Extract the (X, Y) coordinate from the center of the cell holding the provided text.  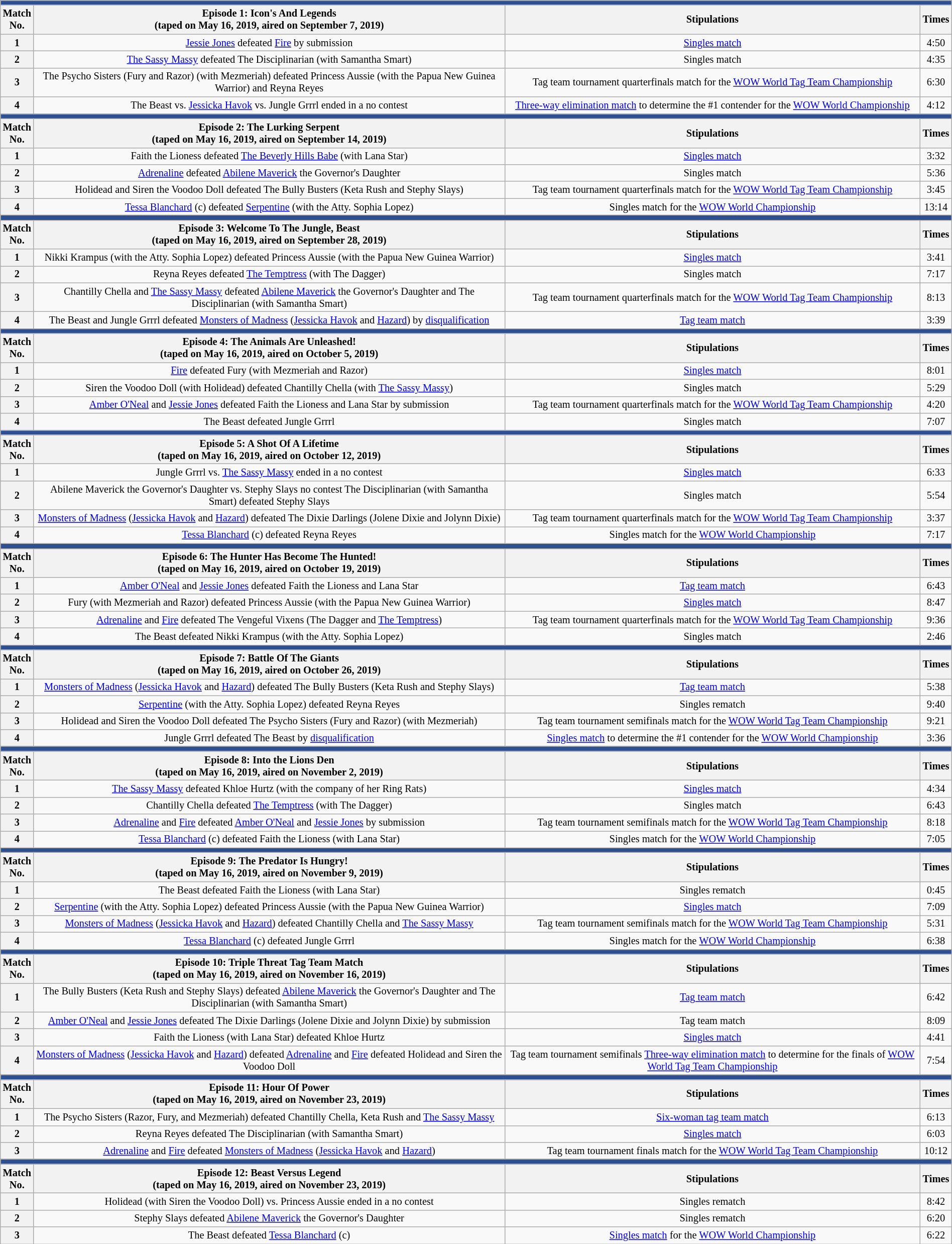
3:36 (936, 738)
Tag team tournament finals match for the WOW World Tag Team Championship (712, 1151)
Nikki Krampus (with the Atty. Sophia Lopez) defeated Princess Aussie (with the Papua New Guinea Warrior) (269, 258)
8:18 (936, 823)
4:12 (936, 105)
Adrenaline and Fire defeated The Vengeful Vixens (The Dagger and The Temptress) (269, 620)
Monsters of Madness (Jessicka Havok and Hazard) defeated Chantilly Chella and The Sassy Massy (269, 924)
5:31 (936, 924)
Faith the Lioness defeated The Beverly Hills Babe (with Lana Star) (269, 156)
3:32 (936, 156)
3:39 (936, 320)
Amber O'Neal and Jessie Jones defeated The Dixie Darlings (Jolene Dixie and Jolynn Dixie) by submission (269, 1021)
Episode 11: Hour Of Power(taped on May 16, 2019, aired on November 23, 2019) (269, 1094)
Serpentine (with the Atty. Sophia Lopez) defeated Princess Aussie (with the Papua New Guinea Warrior) (269, 907)
Episode 8: Into the Lions Den(taped on May 16, 2019, aired on November 2, 2019) (269, 766)
Episode 6: The Hunter Has Become The Hunted!(taped on May 16, 2019, aired on October 19, 2019) (269, 563)
Episode 5: A Shot Of A Lifetime(taped on May 16, 2019, aired on October 12, 2019) (269, 449)
The Psycho Sisters (Razor, Fury, and Mezmeriah) defeated Chantilly Chella, Keta Rush and The Sassy Massy (269, 1117)
Tessa Blanchard (c) defeated Serpentine (with the Atty. Sophia Lopez) (269, 207)
Episode 2: The Lurking Serpent(taped on May 16, 2019, aired on September 14, 2019) (269, 133)
Monsters of Madness (Jessicka Havok and Hazard) defeated Adrenaline and Fire defeated Holidead and Siren the Voodoo Doll (269, 1060)
Episode 7: Battle Of The Giants(taped on May 16, 2019, aired on October 26, 2019) (269, 664)
Episode 12: Beast Versus Legend(taped on May 16, 2019, aired on November 23, 2019) (269, 1179)
4:34 (936, 788)
Adrenaline and Fire defeated Amber O'Neal and Jessie Jones by submission (269, 823)
9:40 (936, 704)
4:20 (936, 405)
Holidead and Siren the Voodoo Doll defeated The Bully Busters (Keta Rush and Stephy Slays) (269, 190)
Tessa Blanchard (c) defeated Jungle Grrrl (269, 941)
Chantilly Chella and The Sassy Massy defeated Abilene Maverick the Governor's Daughter and The Disciplinarian (with Samantha Smart) (269, 297)
10:12 (936, 1151)
Singles match to determine the #1 contender for the WOW World Championship (712, 738)
7:09 (936, 907)
The Bully Busters (Keta Rush and Stephy Slays) defeated Abilene Maverick the Governor's Daughter and The Disciplinarian (with Samantha Smart) (269, 997)
Reyna Reyes defeated The Disciplinarian (with Samantha Smart) (269, 1134)
5:29 (936, 388)
3:41 (936, 258)
Adrenaline defeated Abilene Maverick the Governor's Daughter (269, 173)
The Beast defeated Nikki Krampus (with the Atty. Sophia Lopez) (269, 636)
Siren the Voodoo Doll (with Holidead) defeated Chantilly Chella (with The Sassy Massy) (269, 388)
Jessie Jones defeated Fire by submission (269, 43)
Adrenaline and Fire defeated Monsters of Madness (Jessicka Havok and Hazard) (269, 1151)
5:36 (936, 173)
7:07 (936, 421)
Episode 3: Welcome To The Jungle, Beast(taped on May 16, 2019, aired on September 28, 2019) (269, 235)
Reyna Reyes defeated The Temptress (with The Dagger) (269, 274)
Fury (with Mezmeriah and Razor) defeated Princess Aussie (with the Papua New Guinea Warrior) (269, 603)
Episode 4: The Animals Are Unleashed!(taped on May 16, 2019, aired on October 5, 2019) (269, 348)
Serpentine (with the Atty. Sophia Lopez) defeated Reyna Reyes (269, 704)
The Sassy Massy defeated Khloe Hurtz (with the company of her Ring Rats) (269, 788)
The Beast vs. Jessicka Havok vs. Jungle Grrrl ended in a no contest (269, 105)
Holidead (with Siren the Voodoo Doll) vs. Princess Aussie ended in a no contest (269, 1201)
4:35 (936, 59)
Faith the Lioness (with Lana Star) defeated Khloe Hurtz (269, 1037)
9:21 (936, 721)
8:13 (936, 297)
Stephy Slays defeated Abilene Maverick the Governor's Daughter (269, 1218)
The Beast defeated Faith the Lioness (with Lana Star) (269, 890)
6:30 (936, 82)
8:47 (936, 603)
3:45 (936, 190)
5:54 (936, 495)
Amber O'Neal and Jessie Jones defeated Faith the Lioness and Lana Star by submission (269, 405)
Monsters of Madness (Jessicka Havok and Hazard) defeated The Dixie Darlings (Jolene Dixie and Jolynn Dixie) (269, 518)
13:14 (936, 207)
Jungle Grrrl defeated The Beast by disqualification (269, 738)
Episode 9: The Predator Is Hungry!(taped on May 16, 2019, aired on November 9, 2019) (269, 867)
Amber O'Neal and Jessie Jones defeated Faith the Lioness and Lana Star (269, 586)
7:05 (936, 839)
6:03 (936, 1134)
Episode 1: Icon's And Legends(taped on May 16, 2019, aired on September 7, 2019) (269, 20)
Holidead and Siren the Voodoo Doll defeated The Psycho Sisters (Fury and Razor) (with Mezmeriah) (269, 721)
Monsters of Madness (Jessicka Havok and Hazard) defeated The Bully Busters (Keta Rush and Stephy Slays) (269, 687)
Episode 10: Triple Threat Tag Team Match(taped on May 16, 2019, aired on November 16, 2019) (269, 968)
Fire defeated Fury (with Mezmeriah and Razor) (269, 371)
0:45 (936, 890)
Three-way elimination match to determine the #1 contender for the WOW World Championship (712, 105)
3:37 (936, 518)
The Beast defeated Tessa Blanchard (c) (269, 1235)
6:20 (936, 1218)
4:41 (936, 1037)
The Psycho Sisters (Fury and Razor) (with Mezmeriah) defeated Princess Aussie (with the Papua New Guinea Warrior) and Reyna Reyes (269, 82)
Tessa Blanchard (c) defeated Faith the Lioness (with Lana Star) (269, 839)
5:38 (936, 687)
9:36 (936, 620)
2:46 (936, 636)
6:22 (936, 1235)
7:54 (936, 1060)
6:38 (936, 941)
Tessa Blanchard (c) defeated Reyna Reyes (269, 535)
8:01 (936, 371)
Jungle Grrrl vs. The Sassy Massy ended in a no contest (269, 472)
Abilene Maverick the Governor's Daughter vs. Stephy Slays no contest The Disciplinarian (with Samantha Smart) defeated Stephy Slays (269, 495)
The Beast and Jungle Grrrl defeated Monsters of Madness (Jessicka Havok and Hazard) by disqualification (269, 320)
6:33 (936, 472)
8:09 (936, 1021)
Chantilly Chella defeated The Temptress (with The Dagger) (269, 806)
Tag team tournament semifinals Three-way elimination match to determine for the finals of WOW World Tag Team Championship (712, 1060)
8:42 (936, 1201)
The Beast defeated Jungle Grrrl (269, 421)
The Sassy Massy defeated The Disciplinarian (with Samantha Smart) (269, 59)
6:42 (936, 997)
6:13 (936, 1117)
Six-woman tag team match (712, 1117)
4:50 (936, 43)
